Provide the (X, Y) coordinate of the cell's center where the given text is located.  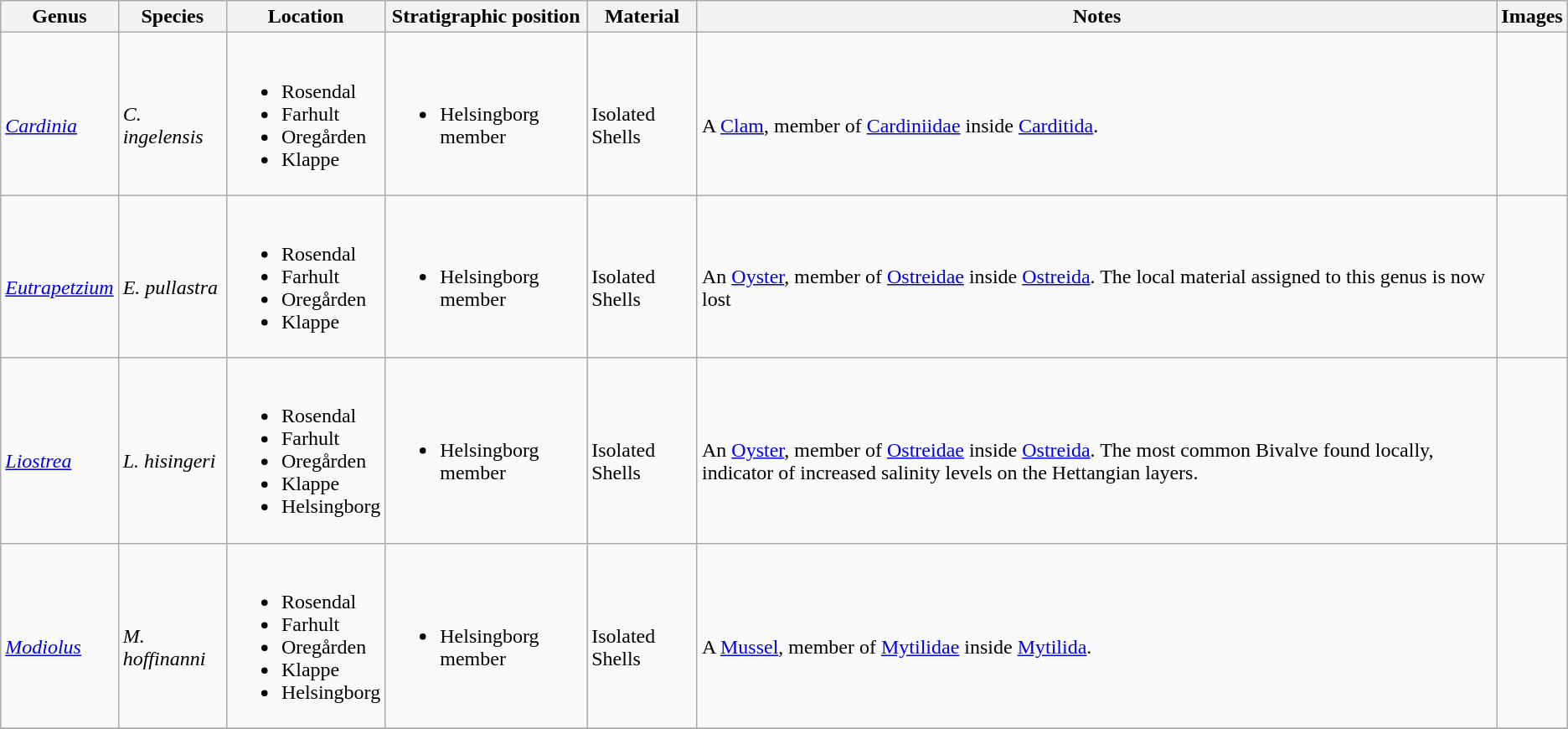
Material (642, 17)
Genus (59, 17)
Location (305, 17)
Eutrapetzium (59, 277)
E. pullastra (173, 277)
Notes (1096, 17)
M. hoffinanni (173, 635)
C. ingelensis (173, 114)
L. hisingeri (173, 451)
Species (173, 17)
A Mussel, member of Mytilidae inside Mytilida. (1096, 635)
An Oyster, member of Ostreidae inside Ostreida. The local material assigned to this genus is now lost (1096, 277)
Cardinia (59, 114)
Liostrea (59, 451)
Images (1532, 17)
Stratigraphic position (486, 17)
A Clam, member of Cardiniidae inside Carditida. (1096, 114)
Modiolus (59, 635)
